Search for the cell housing the specified text and yield its [X, Y] center coordinate. 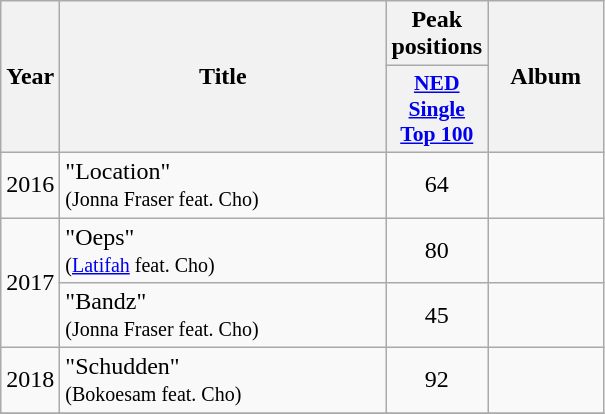
"Oeps" (Latifah feat. Cho) [223, 250]
"Bandz" (Jonna Fraser feat. Cho) [223, 316]
"Location" (Jonna Fraser feat. Cho) [223, 184]
80 [437, 250]
Year [30, 77]
2018 [30, 380]
2016 [30, 184]
NEDSingleTop 100 [437, 110]
92 [437, 380]
Title [223, 77]
"Schudden" (Bokoesam feat. Cho) [223, 380]
2017 [30, 283]
45 [437, 316]
Album [546, 77]
64 [437, 184]
Peak positions [437, 34]
